Pinpoint the cell where the given text exists, returning its (x, y) midpoint coordinate. 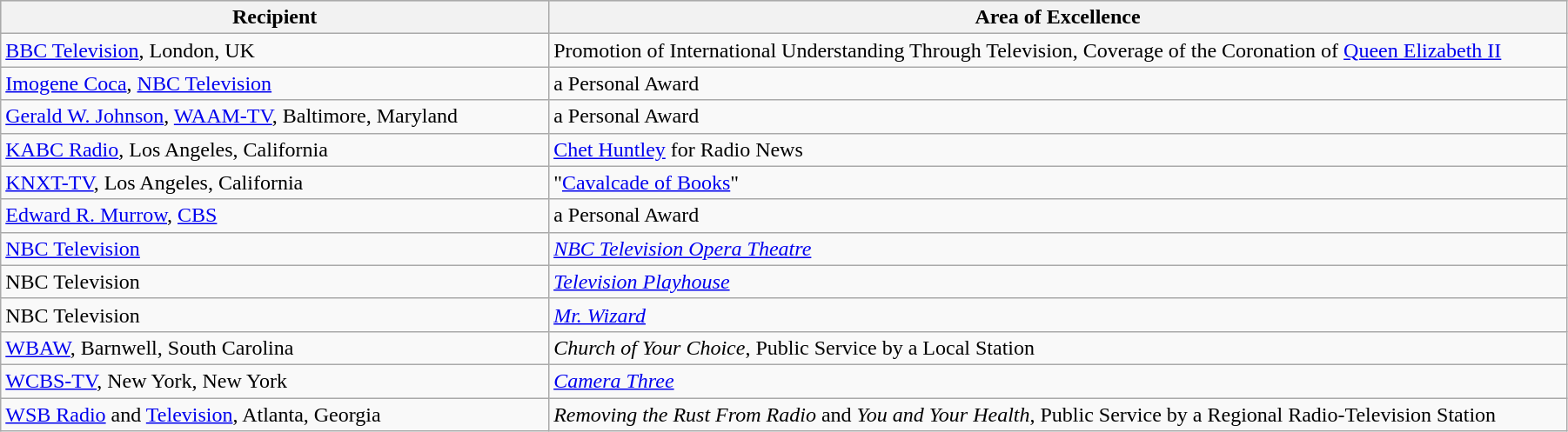
Promotion of International Understanding Through Television, Coverage of the Coronation of Queen Elizabeth II (1058, 50)
Television Playhouse (1058, 282)
Imogene Coca, NBC Television (275, 83)
Removing the Rust From Radio and You and Your Health, Public Service by a Regional Radio-Television Station (1058, 415)
NBC Television Opera Theatre (1058, 249)
KNXT-TV, Los Angeles, California (275, 183)
WCBS-TV, New York, New York (275, 381)
Gerald W. Johnson, WAAM-TV, Baltimore, Maryland (275, 116)
Chet Huntley for Radio News (1058, 150)
KABC Radio, Los Angeles, California (275, 150)
Area of Excellence (1058, 17)
Recipient (275, 17)
Edward R. Murrow, CBS (275, 216)
Church of Your Choice, Public Service by a Local Station (1058, 348)
Camera Three (1058, 381)
BBC Television, London, UK (275, 50)
WBAW, Barnwell, South Carolina (275, 348)
"Cavalcade of Books" (1058, 183)
Mr. Wizard (1058, 315)
WSB Radio and Television, Atlanta, Georgia (275, 415)
